Output the [X, Y] coordinate of the center of the cell containing the given text.  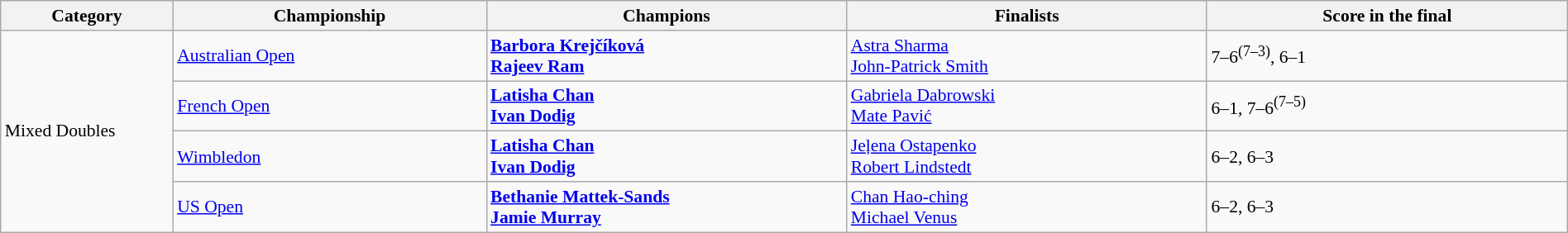
Score in the final [1387, 16]
US Open [329, 207]
Astra Sharma John-Patrick Smith [1027, 56]
Wimbledon [329, 157]
6–1, 7–6(7–5) [1387, 106]
Australian Open [329, 56]
7–6(7–3), 6–1 [1387, 56]
Championship [329, 16]
Chan Hao-ching Michael Venus [1027, 207]
Jeļena Ostapenko Robert Lindstedt [1027, 157]
Champions [667, 16]
French Open [329, 106]
Category [87, 16]
Bethanie Mattek-Sands Jamie Murray [667, 207]
Mixed Doubles [87, 131]
Gabriela Dabrowski Mate Pavić [1027, 106]
Barbora Krejčíková Rajeev Ram [667, 56]
Finalists [1027, 16]
